For the text-containing cell, return its midpoint in [x, y] coordinate format. 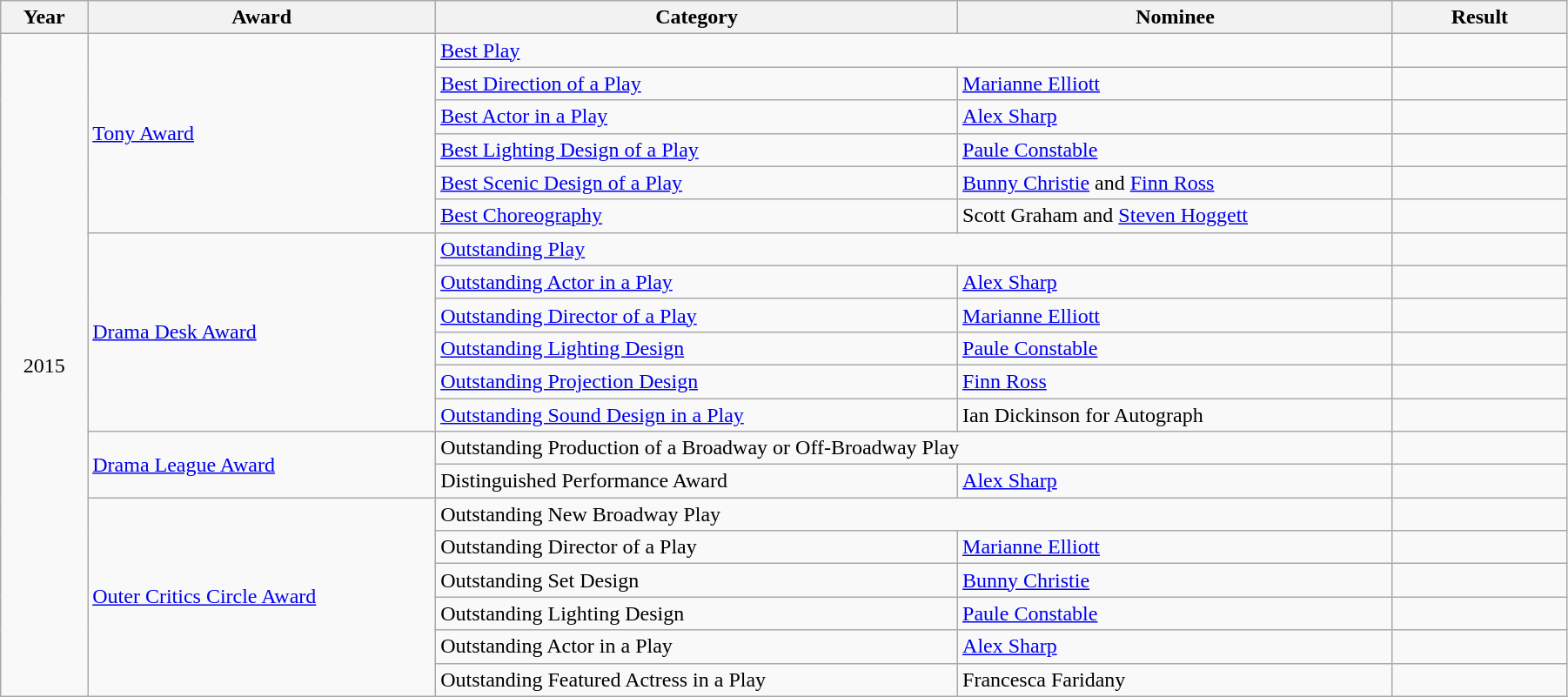
Award [262, 17]
Category [697, 17]
Best Choreography [697, 216]
Drama Desk Award [262, 332]
Best Play [915, 50]
Outstanding Set Design [697, 580]
Result [1479, 17]
Outer Critics Circle Award [262, 597]
Best Lighting Design of a Play [697, 150]
Best Scenic Design of a Play [697, 183]
Ian Dickinson for Autograph [1176, 415]
Scott Graham and Steven Hoggett [1176, 216]
Year [44, 17]
Outstanding New Broadway Play [915, 514]
Tony Award [262, 133]
Outstanding Sound Design in a Play [697, 415]
Nominee [1176, 17]
Best Direction of a Play [697, 84]
Outstanding Projection Design [697, 381]
Bunny Christie [1176, 580]
Best Actor in a Play [697, 117]
Finn Ross [1176, 381]
Outstanding Production of a Broadway or Off-Broadway Play [915, 448]
Bunny Christie and Finn Ross [1176, 183]
Drama League Award [262, 465]
2015 [44, 365]
Distinguished Performance Award [697, 481]
Outstanding Play [915, 249]
Francesca Faridany [1176, 680]
Outstanding Featured Actress in a Play [697, 680]
